Pinpoint the cell where the given text exists, returning its [X, Y] midpoint coordinate. 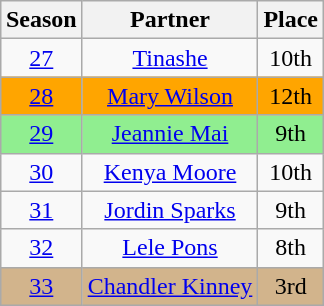
31 [41, 210]
28 [41, 96]
Mary Wilson [170, 96]
Partner [170, 20]
Place [291, 20]
Kenya Moore [170, 172]
Jordin Sparks [170, 210]
Chandler Kinney [170, 286]
Season [41, 20]
3rd [291, 286]
29 [41, 134]
12th [291, 96]
Lele Pons [170, 248]
8th [291, 248]
33 [41, 286]
32 [41, 248]
27 [41, 58]
Jeannie Mai [170, 134]
30 [41, 172]
Tinashe [170, 58]
